For the text-containing cell, return its midpoint in (x, y) coordinate format. 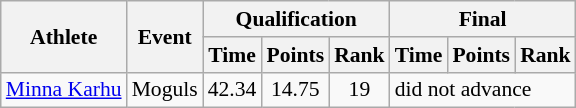
did not advance (483, 90)
Minna Karhu (64, 90)
Final (483, 19)
14.75 (295, 90)
19 (360, 90)
Athlete (64, 36)
Qualification (296, 19)
42.34 (232, 90)
Moguls (165, 90)
Event (165, 36)
